From the cell containing the given text, extract its center point as (X, Y) coordinate. 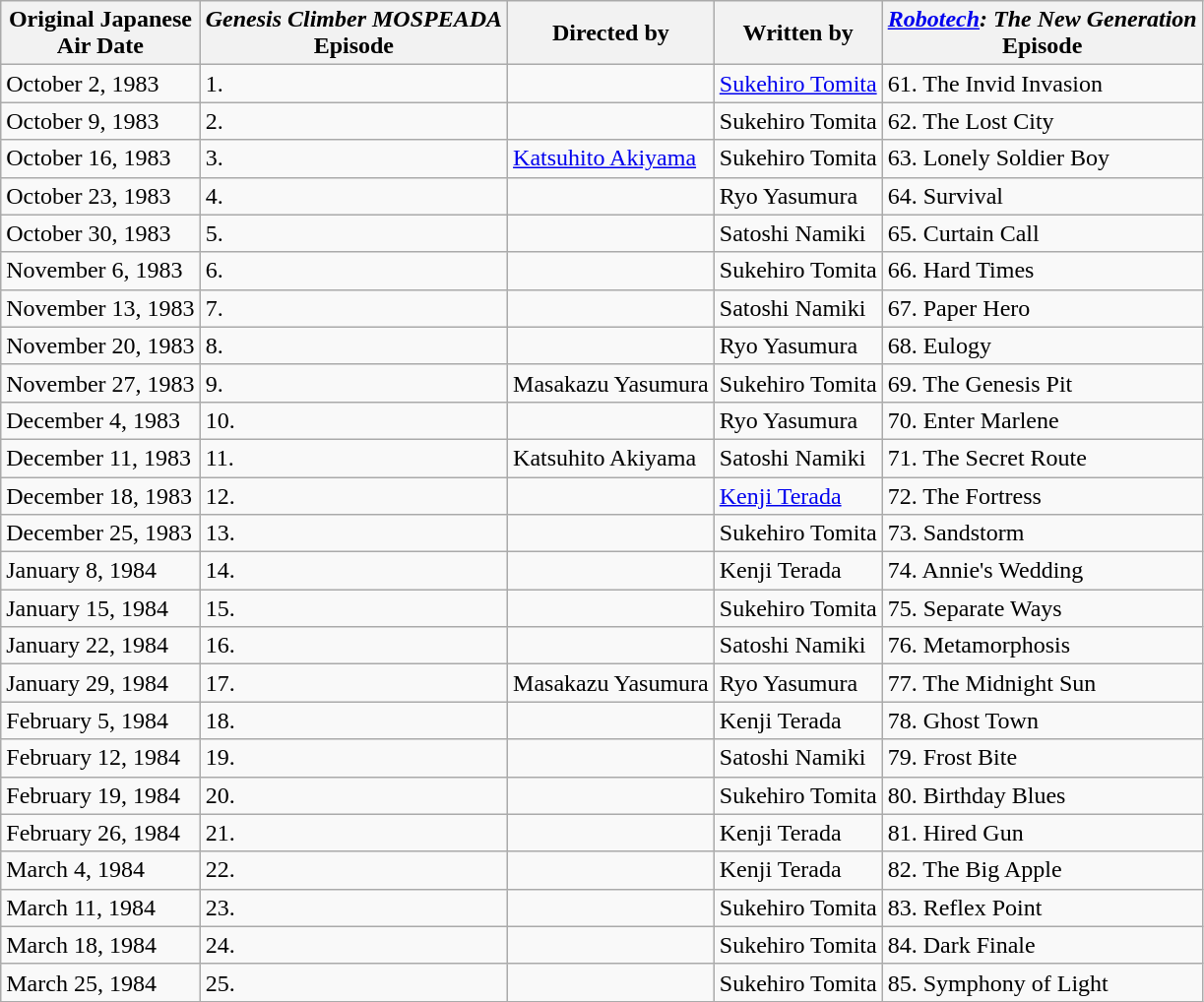
72. The Fortress (1042, 495)
October 2, 1983 (100, 84)
1. (353, 84)
19. (353, 758)
20. (353, 795)
62. The Lost City (1042, 121)
February 19, 1984 (100, 795)
March 4, 1984 (100, 870)
March 18, 1984 (100, 945)
Robotech: The New GenerationEpisode (1042, 33)
6. (353, 271)
February 12, 1984 (100, 758)
64. Survival (1042, 196)
November 13, 1983 (100, 308)
December 25, 1983 (100, 533)
15. (353, 608)
October 9, 1983 (100, 121)
79. Frost Bite (1042, 758)
January 8, 1984 (100, 571)
12. (353, 495)
November 6, 1983 (100, 271)
16. (353, 646)
66. Hard Times (1042, 271)
74. Annie's Wedding (1042, 571)
67. Paper Hero (1042, 308)
68. Eulogy (1042, 345)
9. (353, 383)
21. (353, 833)
14. (353, 571)
76. Metamorphosis (1042, 646)
4. (353, 196)
January 29, 1984 (100, 683)
October 30, 1983 (100, 233)
Written by (797, 33)
84. Dark Finale (1042, 945)
22. (353, 870)
81. Hired Gun (1042, 833)
80. Birthday Blues (1042, 795)
March 25, 1984 (100, 982)
November 20, 1983 (100, 345)
75. Separate Ways (1042, 608)
7. (353, 308)
11. (353, 458)
8. (353, 345)
October 16, 1983 (100, 158)
5. (353, 233)
82. The Big Apple (1042, 870)
24. (353, 945)
73. Sandstorm (1042, 533)
February 5, 1984 (100, 720)
13. (353, 533)
Directed by (611, 33)
December 18, 1983 (100, 495)
83. Reflex Point (1042, 908)
January 15, 1984 (100, 608)
Original JapaneseAir Date (100, 33)
October 23, 1983 (100, 196)
78. Ghost Town (1042, 720)
December 4, 1983 (100, 420)
65. Curtain Call (1042, 233)
69. The Genesis Pit (1042, 383)
23. (353, 908)
January 22, 1984 (100, 646)
February 26, 1984 (100, 833)
71. The Secret Route (1042, 458)
December 11, 1983 (100, 458)
70. Enter Marlene (1042, 420)
63. Lonely Soldier Boy (1042, 158)
17. (353, 683)
10. (353, 420)
March 11, 1984 (100, 908)
18. (353, 720)
85. Symphony of Light (1042, 982)
25. (353, 982)
3. (353, 158)
2. (353, 121)
Genesis Climber MOSPEADAEpisode (353, 33)
77. The Midnight Sun (1042, 683)
November 27, 1983 (100, 383)
61. The Invid Invasion (1042, 84)
